Return the (X, Y) coordinate for the center point of the cell that contains the specified text.  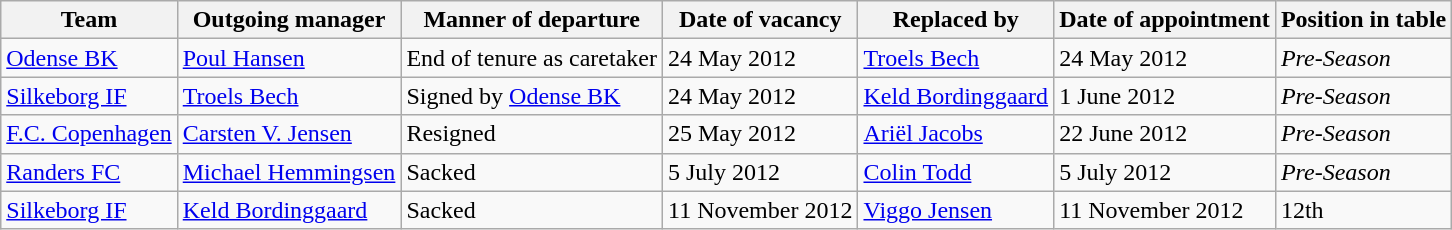
Ariël Jacobs (956, 134)
Randers FC (89, 172)
Replaced by (956, 20)
Viggo Jensen (956, 210)
Signed by Odense BK (532, 96)
Outgoing manager (289, 20)
22 June 2012 (1165, 134)
Date of vacancy (760, 20)
Team (89, 20)
Odense BK (89, 58)
F.C. Copenhagen (89, 134)
1 June 2012 (1165, 96)
Manner of departure (532, 20)
Colin Todd (956, 172)
Poul Hansen (289, 58)
25 May 2012 (760, 134)
Position in table (1363, 20)
Carsten V. Jensen (289, 134)
Resigned (532, 134)
Michael Hemmingsen (289, 172)
End of tenure as caretaker (532, 58)
Date of appointment (1165, 20)
12th (1363, 210)
